Detect which cell encompasses the target text, then output its (x, y) center coordinate. 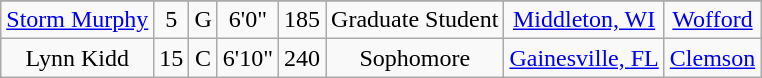
Sophomore (415, 58)
185 (302, 20)
6'0" (248, 20)
Wofford (712, 20)
Storm Murphy (78, 20)
Lynn Kidd (78, 58)
Middleton, WI (584, 20)
Clemson (712, 58)
C (203, 58)
G (203, 20)
240 (302, 58)
5 (172, 20)
6'10" (248, 58)
Gainesville, FL (584, 58)
Graduate Student (415, 20)
15 (172, 58)
